Return [X, Y] of the center of cell containing provided text 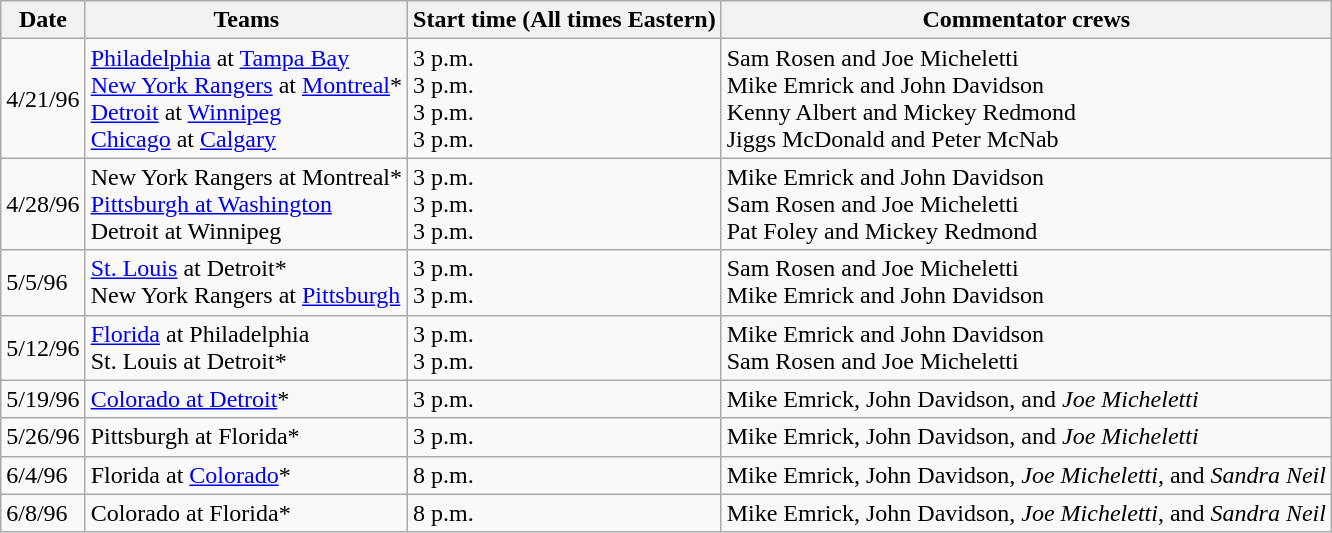
Colorado at Detroit* [246, 399]
Commentator crews [1026, 20]
New York Rangers at Montreal*Pittsburgh at WashingtonDetroit at Winnipeg [246, 204]
4/21/96 [43, 98]
3 p.m.3 p.m.3 p.m.3 p.m. [565, 98]
3 p.m.3 p.m.3 p.m. [565, 204]
St. Louis at Detroit*New York Rangers at Pittsburgh [246, 282]
4/28/96 [43, 204]
Philadelphia at Tampa BayNew York Rangers at Montreal*Detroit at WinnipegChicago at Calgary [246, 98]
Florida at Colorado* [246, 475]
Florida at PhiladelphiaSt. Louis at Detroit* [246, 348]
Mike Emrick and John DavidsonSam Rosen and Joe MichelettiPat Foley and Mickey Redmond [1026, 204]
Mike Emrick and John DavidsonSam Rosen and Joe Micheletti [1026, 348]
Start time (All times Eastern) [565, 20]
Sam Rosen and Joe MichelettiMike Emrick and John DavidsonKenny Albert and Mickey RedmondJiggs McDonald and Peter McNab [1026, 98]
Teams [246, 20]
5/26/96 [43, 437]
6/8/96 [43, 513]
5/19/96 [43, 399]
Date [43, 20]
Sam Rosen and Joe MichelettiMike Emrick and John Davidson [1026, 282]
5/5/96 [43, 282]
Pittsburgh at Florida* [246, 437]
6/4/96 [43, 475]
Colorado at Florida* [246, 513]
5/12/96 [43, 348]
